Pinpoint the cell where the given text exists, returning its (x, y) midpoint coordinate. 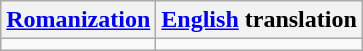
Romanization (78, 20)
English translation (259, 20)
